Output the [x, y] coordinate of the center of the cell containing the given text.  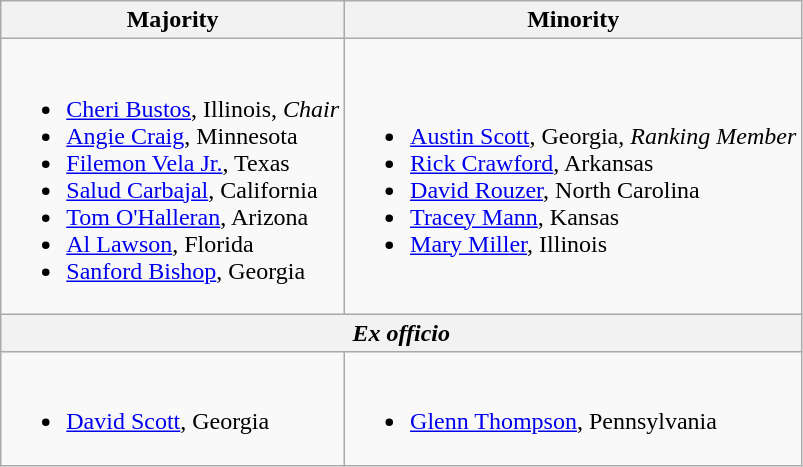
Ex officio [402, 333]
Majority [173, 20]
Austin Scott, Georgia, Ranking MemberRick Crawford, ArkansasDavid Rouzer, North CarolinaTracey Mann, KansasMary Miller, Illinois [574, 176]
David Scott, Georgia [173, 408]
Minority [574, 20]
Glenn Thompson, Pennsylvania [574, 408]
